Capture the cell that displays the provided text and extract its [X, Y] central coordinate. 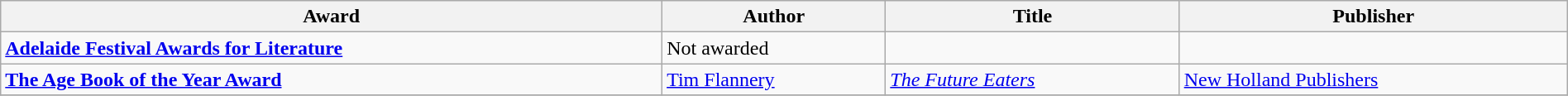
Adelaide Festival Awards for Literature [332, 48]
The Age Book of the Year Award [332, 79]
Title [1032, 17]
Tim Flannery [774, 79]
Award [332, 17]
Not awarded [774, 48]
The Future Eaters [1032, 79]
Author [774, 17]
Publisher [1373, 17]
New Holland Publishers [1373, 79]
